Pinpoint the cell where the given text exists, returning its [x, y] midpoint coordinate. 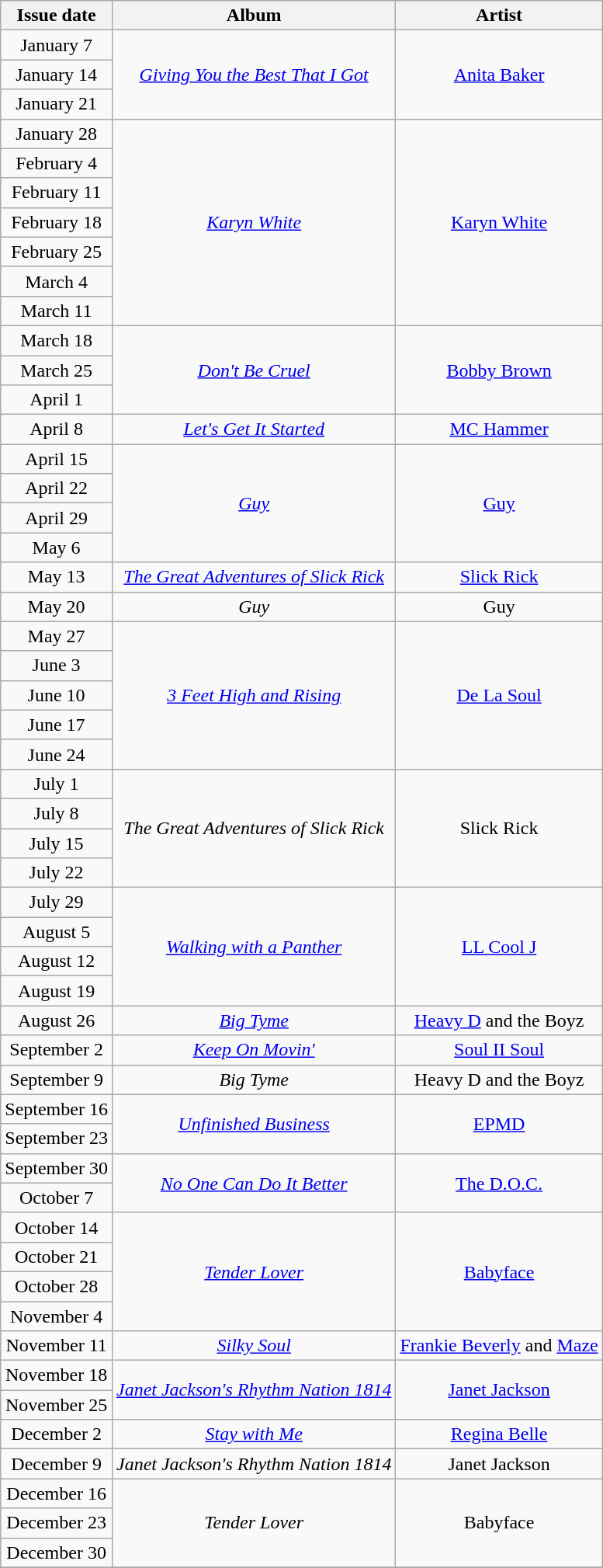
Stay with Me [253, 1434]
Anita Baker [499, 75]
November 18 [57, 1375]
December 2 [57, 1434]
June 3 [57, 666]
June 24 [57, 754]
Keep On Movin' [253, 1050]
October 7 [57, 1198]
October 14 [57, 1227]
January 21 [57, 104]
April 22 [57, 488]
December 16 [57, 1493]
September 2 [57, 1050]
April 15 [57, 459]
LL Cool J [499, 947]
November 25 [57, 1405]
Silky Soul [253, 1346]
November 4 [57, 1316]
August 26 [57, 1020]
May 13 [57, 577]
The D.O.C. [499, 1183]
June 10 [57, 695]
October 28 [57, 1286]
February 11 [57, 193]
February 4 [57, 163]
De La Soul [499, 695]
3 Feet High and Rising [253, 695]
February 18 [57, 222]
January 7 [57, 45]
October 21 [57, 1257]
December 30 [57, 1552]
August 5 [57, 932]
April 1 [57, 400]
March 4 [57, 281]
No One Can Do It Better [253, 1183]
January 28 [57, 134]
Walking with a Panther [253, 947]
Unfinished Business [253, 1124]
Don't Be Cruel [253, 370]
January 14 [57, 75]
July 1 [57, 784]
September 16 [57, 1109]
Let's Get It Started [253, 429]
August 19 [57, 991]
March 11 [57, 311]
September 30 [57, 1168]
June 17 [57, 725]
May 27 [57, 636]
September 9 [57, 1080]
July 8 [57, 813]
Bobby Brown [499, 370]
March 25 [57, 370]
August 12 [57, 961]
December 23 [57, 1523]
Giving You the Best That I Got [253, 75]
Album [253, 16]
November 11 [57, 1346]
Soul II Soul [499, 1050]
February 25 [57, 252]
July 22 [57, 873]
Artist [499, 16]
MC Hammer [499, 429]
EPMD [499, 1124]
March 18 [57, 340]
Frankie Beverly and Maze [499, 1346]
April 29 [57, 518]
May 6 [57, 548]
September 23 [57, 1139]
July 15 [57, 843]
Issue date [57, 16]
July 29 [57, 902]
May 20 [57, 607]
April 8 [57, 429]
Regina Belle [499, 1434]
December 9 [57, 1464]
